Identify which cell holds the provided text, then report its (x, y) central coordinate. 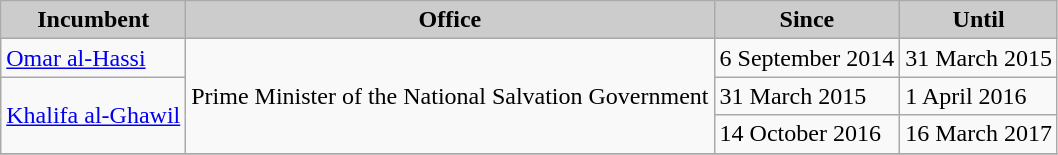
Office (450, 20)
1 April 2016 (979, 96)
Khalifa al-Ghawil (94, 115)
16 March 2017 (979, 134)
Omar al-Hassi (94, 58)
14 October 2016 (807, 134)
6 September 2014 (807, 58)
Incumbent (94, 20)
Prime Minister of the National Salvation Government (450, 96)
Since (807, 20)
Until (979, 20)
